Search for the cell housing the specified text and yield its (X, Y) center coordinate. 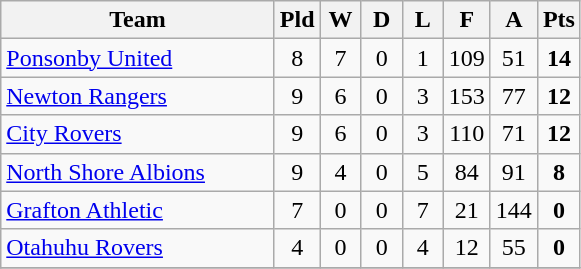
Team (138, 20)
5 (422, 172)
A (514, 20)
Otahuhu Rovers (138, 248)
91 (514, 172)
110 (466, 134)
109 (466, 58)
77 (514, 96)
F (466, 20)
55 (514, 248)
144 (514, 210)
L (422, 20)
21 (466, 210)
Pts (558, 20)
Pld (297, 20)
84 (466, 172)
Newton Rangers (138, 96)
1 (422, 58)
51 (514, 58)
14 (558, 58)
Grafton Athletic (138, 210)
Ponsonby United (138, 58)
153 (466, 96)
D (382, 20)
W (340, 20)
City Rovers (138, 134)
North Shore Albions (138, 172)
71 (514, 134)
